Provide the (x, y) coordinate of the cell's center where the given text is located.  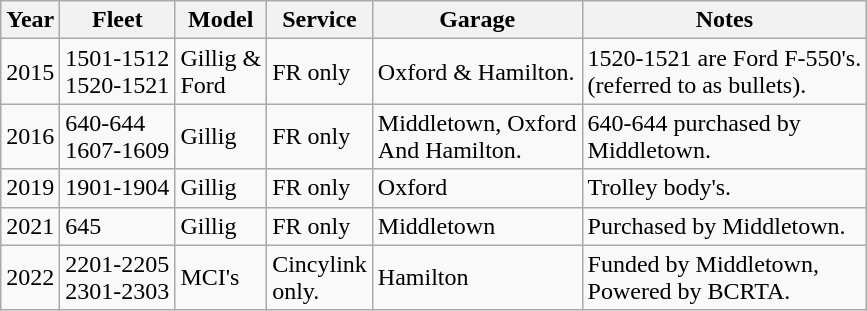
645 (118, 226)
1901-1904 (118, 188)
Notes (724, 20)
Service (320, 20)
Middletown (477, 226)
640-644 purchased byMiddletown. (724, 136)
640-6441607-1609 (118, 136)
Hamilton (477, 278)
2021 (30, 226)
Cincylinkonly. (320, 278)
2022 (30, 278)
Funded by Middletown,Powered by BCRTA. (724, 278)
Trolley body's. (724, 188)
1501-15121520-1521 (118, 72)
2016 (30, 136)
Gillig &Ford (221, 72)
MCI's (221, 278)
Middletown, OxfordAnd Hamilton. (477, 136)
2015 (30, 72)
Garage (477, 20)
Oxford (477, 188)
Purchased by Middletown. (724, 226)
Fleet (118, 20)
Model (221, 20)
Year (30, 20)
2201-22052301-2303 (118, 278)
Oxford & Hamilton. (477, 72)
2019 (30, 188)
1520-1521 are Ford F-550's.(referred to as bullets). (724, 72)
